Scan for the cell matching the given text and deliver its (X, Y) coordinate at center. 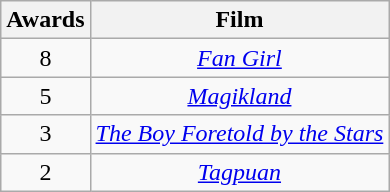
3 (46, 134)
Tagpuan (240, 172)
Fan Girl (240, 58)
2 (46, 172)
Film (240, 20)
5 (46, 96)
Awards (46, 20)
Magikland (240, 96)
8 (46, 58)
The Boy Foretold by the Stars (240, 134)
